Pinpoint the cell where the given text exists, returning its [x, y] midpoint coordinate. 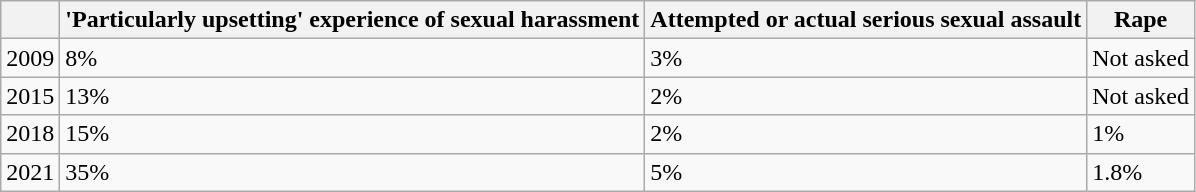
'Particularly upsetting' experience of sexual harassment [352, 20]
2015 [30, 96]
2009 [30, 58]
13% [352, 96]
1.8% [1141, 172]
2018 [30, 134]
2021 [30, 172]
35% [352, 172]
3% [866, 58]
8% [352, 58]
1% [1141, 134]
5% [866, 172]
15% [352, 134]
Rape [1141, 20]
Attempted or actual serious sexual assault [866, 20]
